Identify which cell holds the provided text, then report its (x, y) central coordinate. 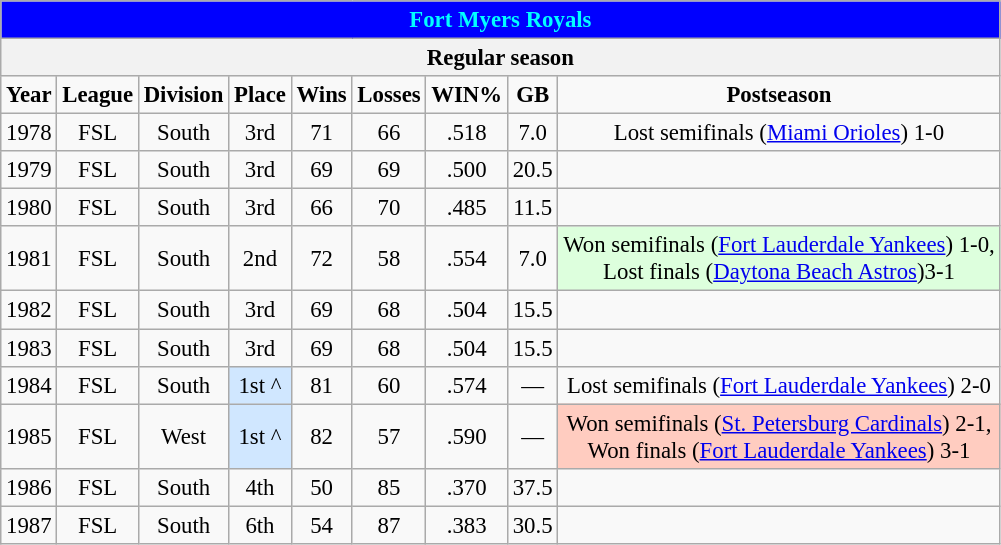
11.5 (532, 208)
Losses (389, 95)
League (98, 95)
Lost semifinals (Fort Lauderdale Yankees) 2-0 (779, 385)
1978 (29, 133)
GB (532, 95)
Fort Myers Royals (500, 20)
70 (389, 208)
1982 (29, 310)
1985 (29, 436)
Year (29, 95)
.370 (466, 487)
1986 (29, 487)
58 (389, 258)
1984 (29, 385)
.383 (466, 525)
4th (260, 487)
.574 (466, 385)
82 (322, 436)
Wins (322, 95)
20.5 (532, 170)
1981 (29, 258)
.518 (466, 133)
Won semifinals (St. Petersburg Cardinals) 2-1,Won finals (Fort Lauderdale Yankees) 3-1 (779, 436)
.590 (466, 436)
1987 (29, 525)
81 (322, 385)
57 (389, 436)
6th (260, 525)
West (183, 436)
1979 (29, 170)
37.5 (532, 487)
Place (260, 95)
72 (322, 258)
71 (322, 133)
WIN% (466, 95)
.554 (466, 258)
.500 (466, 170)
Won semifinals (Fort Lauderdale Yankees) 1-0,Lost finals (Daytona Beach Astros)3-1 (779, 258)
1980 (29, 208)
87 (389, 525)
Lost semifinals (Miami Orioles) 1-0 (779, 133)
.485 (466, 208)
30.5 (532, 525)
Regular season (500, 58)
85 (389, 487)
50 (322, 487)
Postseason (779, 95)
60 (389, 385)
2nd (260, 258)
54 (322, 525)
Division (183, 95)
1983 (29, 348)
